Pinpoint the cell where the given text exists, returning its [X, Y] midpoint coordinate. 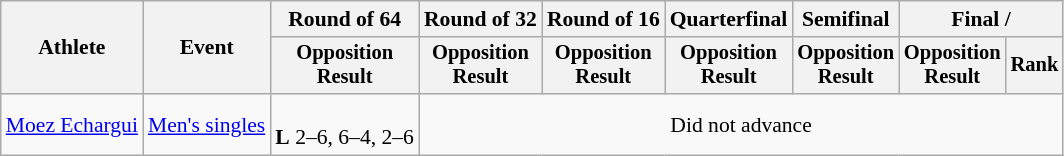
Rank [1035, 66]
Round of 16 [604, 19]
Moez Echargui [72, 124]
Semifinal [846, 19]
Athlete [72, 48]
Quarterfinal [729, 19]
L 2–6, 6–4, 2–6 [344, 124]
Did not advance [741, 124]
Final / [981, 19]
Round of 32 [480, 19]
Round of 64 [344, 19]
Event [206, 48]
Men's singles [206, 124]
